Return the (X, Y) coordinate for the center point of the cell that contains the specified text.  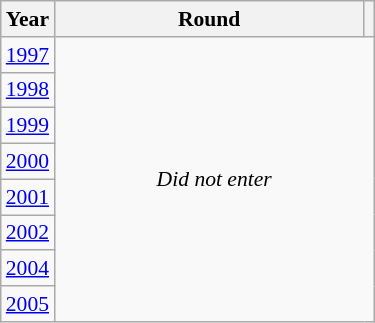
Did not enter (214, 180)
2004 (28, 269)
2002 (28, 233)
1998 (28, 90)
Round (209, 19)
2005 (28, 304)
Year (28, 19)
1999 (28, 126)
1997 (28, 55)
2001 (28, 197)
2000 (28, 162)
